Capture the cell that displays the provided text and extract its (x, y) central coordinate. 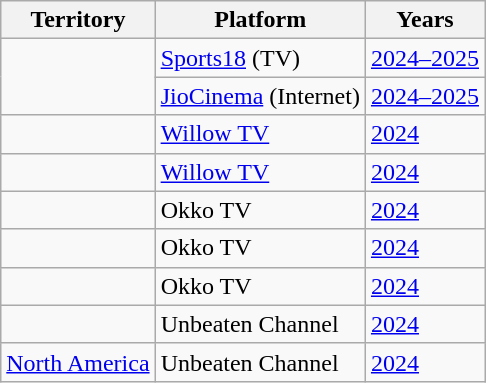
Territory (78, 20)
North America (78, 362)
Platform (260, 20)
Sports18 (TV) (260, 58)
JioCinema (Internet) (260, 96)
Years (424, 20)
